Detect which cell encompasses the target text, then output its (x, y) center coordinate. 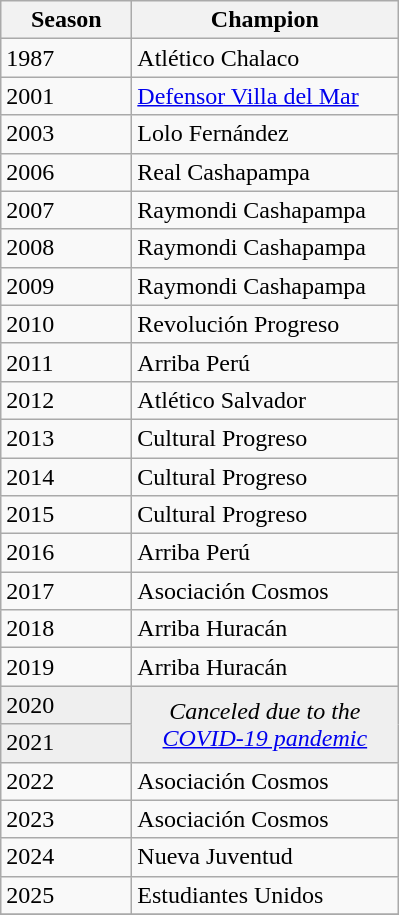
Revolución Progreso (265, 324)
Real Cashapampa (265, 172)
2023 (66, 819)
Estudiantes Unidos (265, 895)
2018 (66, 629)
2003 (66, 134)
2022 (66, 781)
Defensor Villa del Mar (265, 96)
2009 (66, 286)
2010 (66, 324)
Atlético Chalaco (265, 58)
Season (66, 20)
2020 (66, 705)
Atlético Salvador (265, 400)
2012 (66, 400)
Champion (265, 20)
2024 (66, 857)
1987 (66, 58)
2008 (66, 248)
2006 (66, 172)
Lolo Fernández (265, 134)
2016 (66, 553)
Canceled due to the COVID-19 pandemic (265, 724)
2001 (66, 96)
2017 (66, 591)
2015 (66, 515)
Nueva Juventud (265, 857)
2007 (66, 210)
2011 (66, 362)
2021 (66, 743)
2013 (66, 438)
2014 (66, 477)
2019 (66, 667)
2025 (66, 895)
